Provide the [X, Y] coordinate of the cell's center where the given text is located.  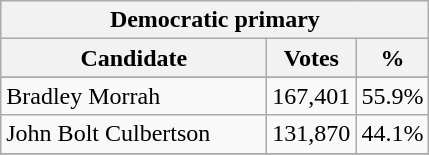
131,870 [312, 134]
Bradley Morrah [134, 96]
% [392, 58]
Votes [312, 58]
167,401 [312, 96]
Candidate [134, 58]
Democratic primary [215, 20]
44.1% [392, 134]
John Bolt Culbertson [134, 134]
55.9% [392, 96]
